Search for the cell housing the specified text and yield its [X, Y] center coordinate. 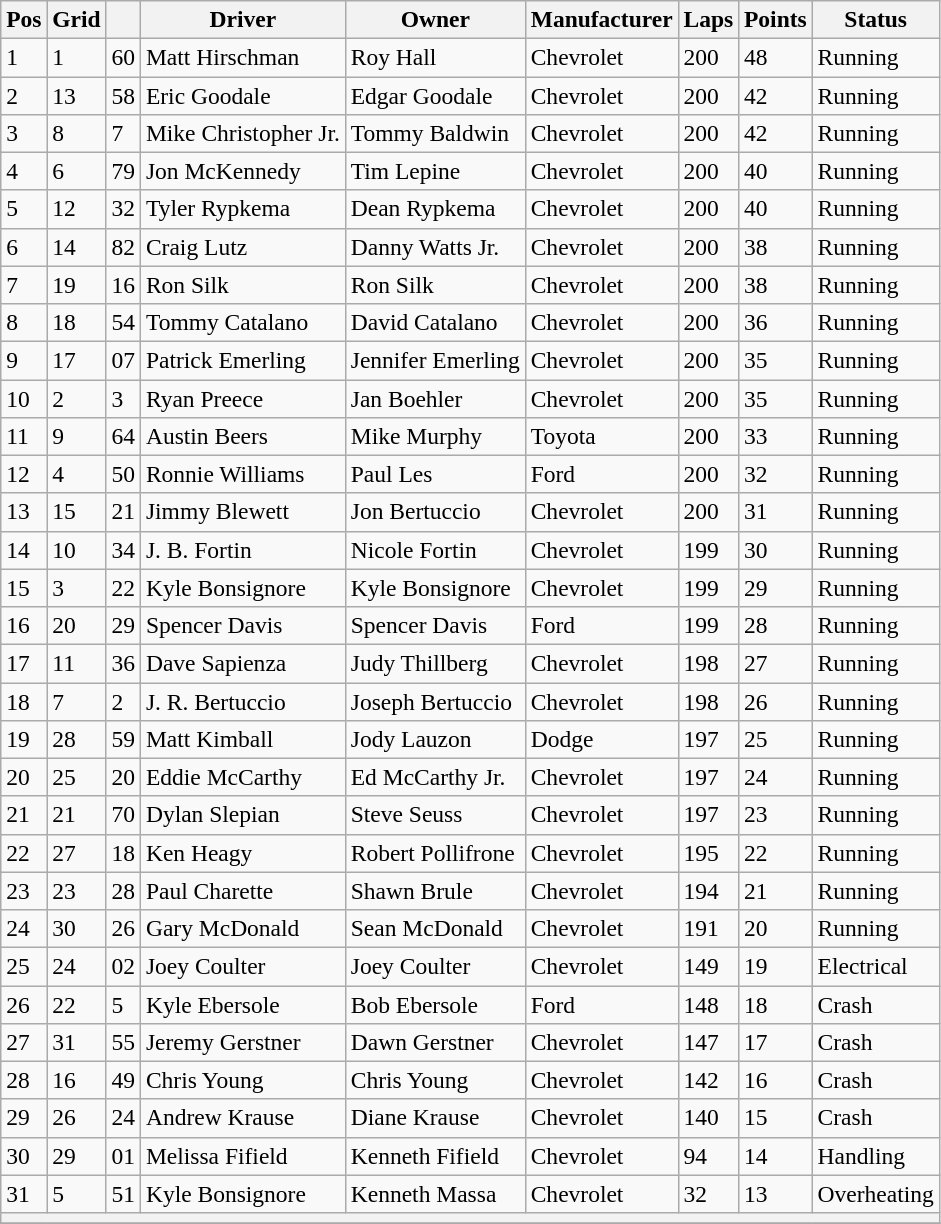
54 [123, 322]
Kenneth Fifield [435, 1156]
Dawn Gerstner [435, 1042]
01 [123, 1156]
Jan Boehler [435, 398]
Dodge [602, 739]
Matt Hirschman [242, 57]
Jennifer Emerling [435, 360]
David Catalano [435, 322]
Shawn Brule [435, 891]
Pos [24, 19]
Sean McDonald [435, 928]
140 [708, 1118]
Overheating [876, 1194]
Owner [435, 19]
Matt Kimball [242, 739]
Jon McKennedy [242, 171]
Tommy Baldwin [435, 133]
149 [708, 966]
Melissa Fifield [242, 1156]
Roy Hall [435, 57]
Judy Thillberg [435, 663]
Dave Sapienza [242, 663]
79 [123, 171]
64 [123, 436]
Tommy Catalano [242, 322]
195 [708, 853]
Dean Rypkema [435, 209]
Handling [876, 1156]
82 [123, 247]
Patrick Emerling [242, 360]
55 [123, 1042]
Steve Seuss [435, 815]
Kyle Ebersole [242, 1004]
Tyler Rypkema [242, 209]
34 [123, 550]
Grid [76, 19]
Kenneth Massa [435, 1194]
Ed McCarthy Jr. [435, 777]
Electrical [876, 966]
Laps [708, 19]
58 [123, 95]
Jimmy Blewett [242, 512]
Manufacturer [602, 19]
Driver [242, 19]
Ronnie Williams [242, 474]
Toyota [602, 436]
Paul Charette [242, 891]
Mike Christopher Jr. [242, 133]
02 [123, 966]
Ryan Preece [242, 398]
Nicole Fortin [435, 550]
Jeremy Gerstner [242, 1042]
Austin Beers [242, 436]
Jody Lauzon [435, 739]
Andrew Krause [242, 1118]
194 [708, 891]
49 [123, 1080]
Gary McDonald [242, 928]
Eric Goodale [242, 95]
51 [123, 1194]
60 [123, 57]
147 [708, 1042]
Status [876, 19]
59 [123, 739]
Bob Ebersole [435, 1004]
142 [708, 1080]
Tim Lepine [435, 171]
Craig Lutz [242, 247]
94 [708, 1156]
50 [123, 474]
J. R. Bertuccio [242, 701]
Ken Heagy [242, 853]
191 [708, 928]
Mike Murphy [435, 436]
07 [123, 360]
Edgar Goodale [435, 95]
33 [776, 436]
Diane Krause [435, 1118]
70 [123, 815]
48 [776, 57]
Eddie McCarthy [242, 777]
J. B. Fortin [242, 550]
Joseph Bertuccio [435, 701]
Robert Pollifrone [435, 853]
Danny Watts Jr. [435, 247]
Dylan Slepian [242, 815]
148 [708, 1004]
Points [776, 19]
Paul Les [435, 474]
Jon Bertuccio [435, 512]
